Search for the cell housing the specified text and yield its (x, y) center coordinate. 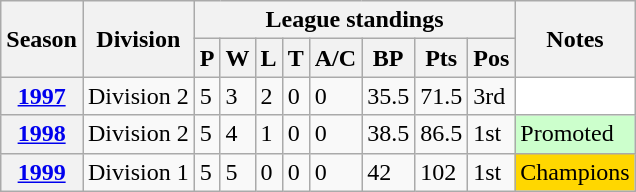
1997 (42, 96)
P (207, 58)
3rd (492, 96)
League standings (354, 20)
Champions (575, 172)
Notes (575, 39)
BP (388, 58)
38.5 (388, 134)
86.5 (442, 134)
1 (268, 134)
1999 (42, 172)
T (296, 58)
Pts (442, 58)
Promoted (575, 134)
Division (138, 39)
A/C (335, 58)
1998 (42, 134)
W (238, 58)
L (268, 58)
42 (388, 172)
71.5 (442, 96)
3 (238, 96)
2 (268, 96)
Season (42, 39)
4 (238, 134)
Division 1 (138, 172)
102 (442, 172)
35.5 (388, 96)
Pos (492, 58)
